Search for the cell housing the specified text and yield its [x, y] center coordinate. 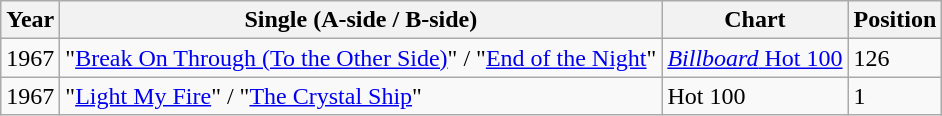
Hot 100 [755, 96]
Year [30, 20]
Billboard Hot 100 [755, 58]
1 [895, 96]
"Break On Through (To the Other Side)" / "End of the Night" [361, 58]
Single (A-side / B-side) [361, 20]
126 [895, 58]
Chart [755, 20]
"Light My Fire" / "The Crystal Ship" [361, 96]
Position [895, 20]
